Provide the (X, Y) coordinate of the cell's center where the given text is located.  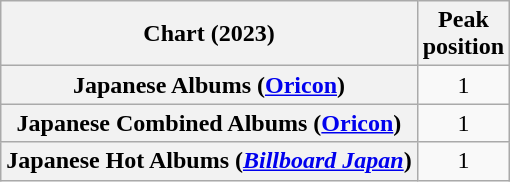
Japanese Combined Albums (Oricon) (209, 123)
Japanese Albums (Oricon) (209, 85)
Peakposition (463, 34)
Chart (2023) (209, 34)
Japanese Hot Albums (Billboard Japan) (209, 161)
